Locate the cell with the specified text and output its [X, Y] center coordinate. 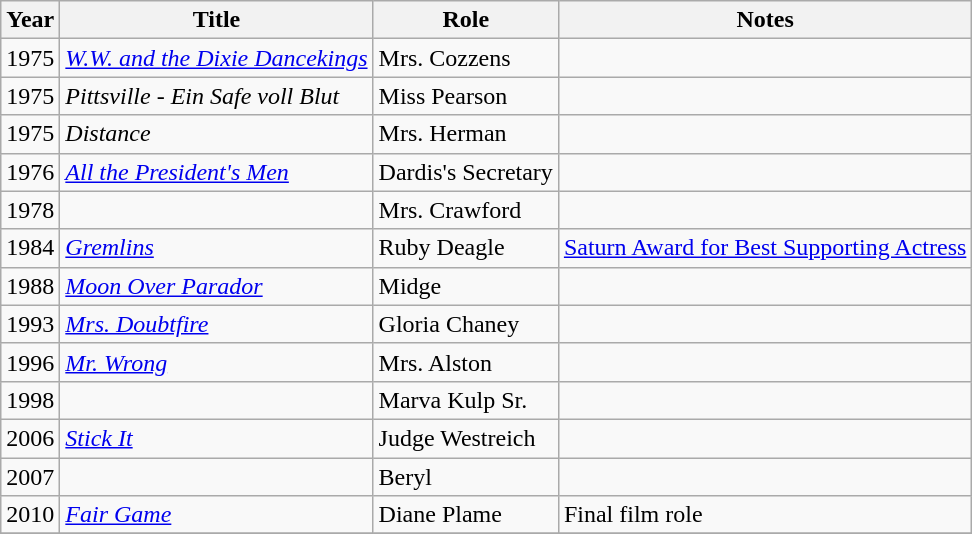
Judge Westreich [466, 438]
Final film role [764, 515]
W.W. and the Dixie Dancekings [216, 58]
1978 [30, 210]
Fair Game [216, 515]
1988 [30, 286]
Moon Over Parador [216, 286]
Miss Pearson [466, 96]
Pittsville - Ein Safe voll Blut [216, 96]
2006 [30, 438]
Beryl [466, 477]
Mrs. Cozzens [466, 58]
1996 [30, 362]
1993 [30, 324]
Mrs. Herman [466, 134]
Gremlins [216, 248]
Notes [764, 20]
Mr. Wrong [216, 362]
Mrs. Doubtfire [216, 324]
Year [30, 20]
Saturn Award for Best Supporting Actress [764, 248]
2010 [30, 515]
Mrs. Alston [466, 362]
1976 [30, 172]
Stick It [216, 438]
Midge [466, 286]
Gloria Chaney [466, 324]
Mrs. Crawford [466, 210]
Marva Kulp Sr. [466, 400]
1984 [30, 248]
Title [216, 20]
Distance [216, 134]
Diane Plame [466, 515]
1998 [30, 400]
Dardis's Secretary [466, 172]
Ruby Deagle [466, 248]
2007 [30, 477]
Role [466, 20]
All the President's Men [216, 172]
